Determine the (x, y) coordinate at the center of the cell enclosing the given text.  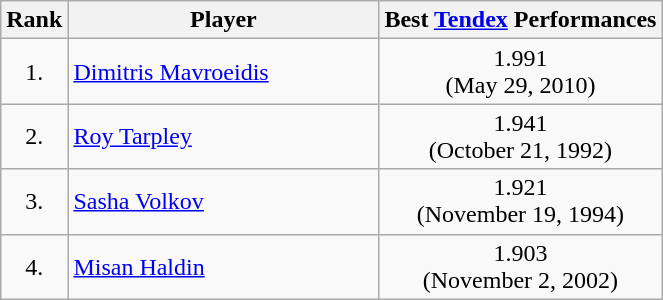
4. (34, 266)
Sasha Volkov (224, 202)
3. (34, 202)
1.903(November 2, 2002) (520, 266)
1.941(October 21, 1992) (520, 136)
2. (34, 136)
Player (224, 20)
Best Tendex Performances (520, 20)
Misan Haldin (224, 266)
Dimitris Mavroeidis (224, 72)
1.921(November 19, 1994) (520, 202)
Rank (34, 20)
1. (34, 72)
1.991(May 29, 2010) (520, 72)
Roy Tarpley (224, 136)
